For the text-containing cell, return its midpoint in [x, y] coordinate format. 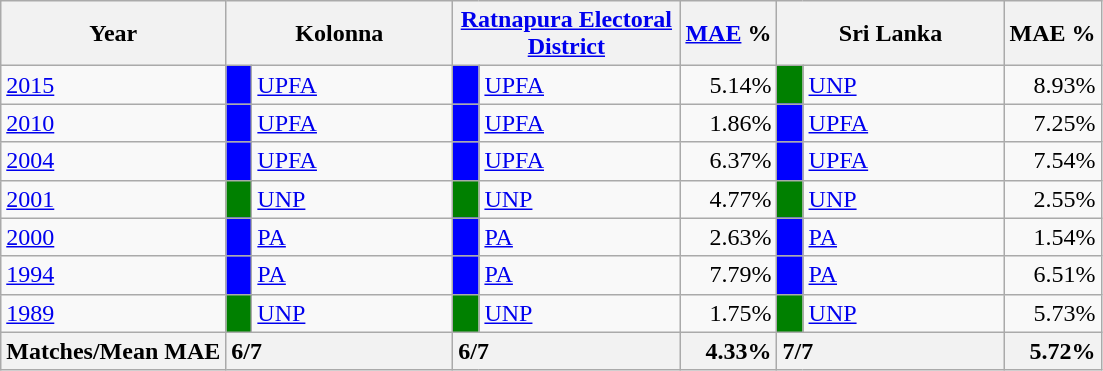
2004 [114, 161]
2.63% [728, 237]
7.54% [1052, 161]
1994 [114, 275]
1.54% [1052, 237]
2001 [114, 199]
1.75% [728, 313]
4.33% [728, 351]
7.79% [728, 275]
6.51% [1052, 275]
Sri Lanka [890, 34]
7/7 [890, 351]
4.77% [728, 199]
Kolonna [340, 34]
5.72% [1052, 351]
2.55% [1052, 199]
7.25% [1052, 123]
8.93% [1052, 85]
5.14% [728, 85]
Matches/Mean MAE [114, 351]
Ratnapura Electoral District [566, 34]
5.73% [1052, 313]
1.86% [728, 123]
2015 [114, 85]
2010 [114, 123]
1989 [114, 313]
2000 [114, 237]
Year [114, 34]
6.37% [728, 161]
